Search for the cell housing the specified text and yield its (X, Y) center coordinate. 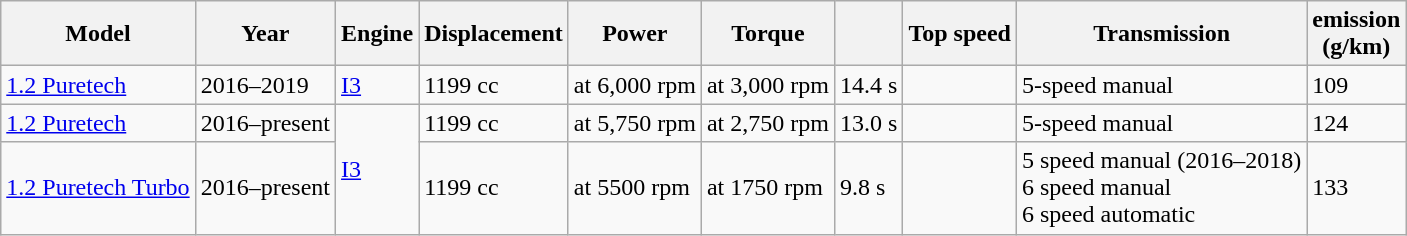
109 (1356, 85)
Torque (768, 34)
Top speed (960, 34)
14.4 s (868, 85)
Model (98, 34)
9.8 s (868, 188)
Year (265, 34)
at 1750 rpm (768, 188)
2016–2019 (265, 85)
13.0 s (868, 123)
1.2 Puretech Turbo (98, 188)
133 (1356, 188)
at 3,000 rpm (768, 85)
124 (1356, 123)
emission(g/km) (1356, 34)
at 5500 rpm (634, 188)
Power (634, 34)
Engine (378, 34)
at 2,750 rpm (768, 123)
Transmission (1161, 34)
Displacement (494, 34)
at 5,750 rpm (634, 123)
at 6,000 rpm (634, 85)
5 speed manual (2016–2018) 6 speed manual 6 speed automatic (1161, 188)
